Return [X, Y] of the center of cell containing provided text 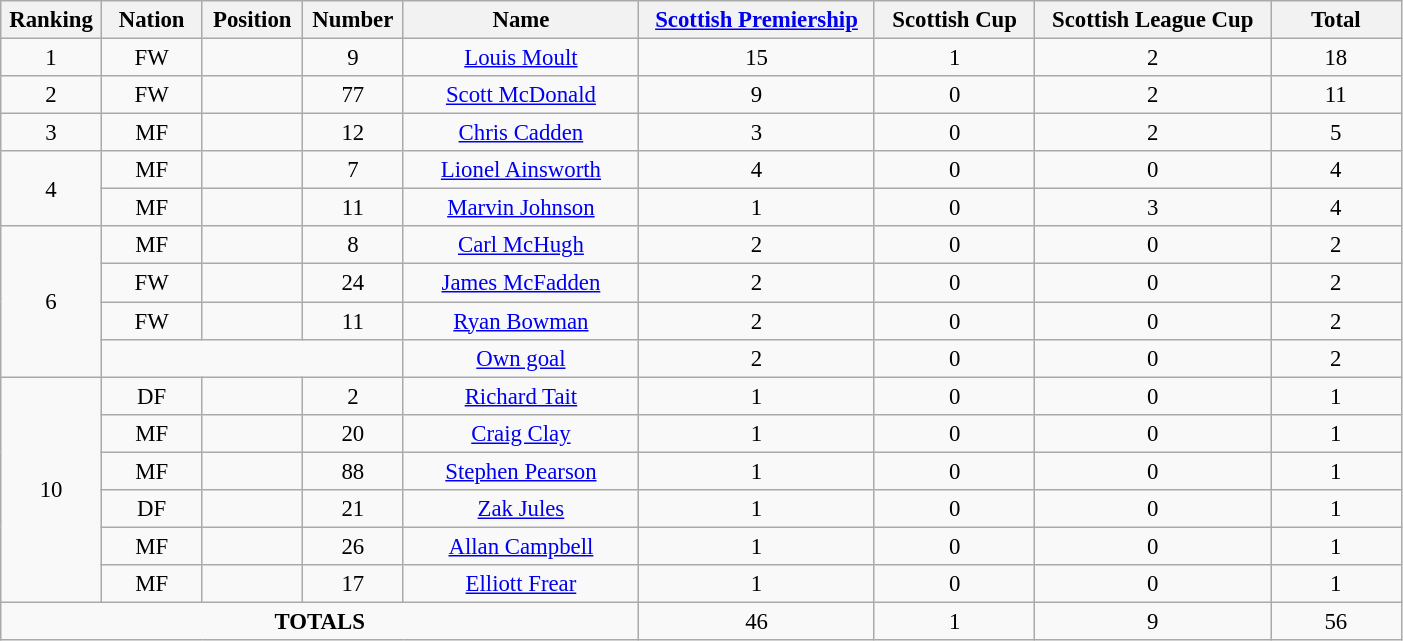
Total [1336, 20]
Chris Cadden [521, 133]
Own goal [521, 358]
Craig Clay [521, 433]
Lionel Ainsworth [521, 170]
Scottish League Cup [1153, 20]
Richard Tait [521, 396]
24 [354, 283]
56 [1336, 621]
Louis Moult [521, 58]
Ranking [52, 20]
26 [354, 546]
15 [757, 58]
Scottish Cup [954, 20]
12 [354, 133]
Scott McDonald [521, 95]
TOTALS [320, 621]
Marvin Johnson [521, 208]
20 [354, 433]
Carl McHugh [521, 245]
James McFadden [521, 283]
Allan Campbell [521, 546]
88 [354, 471]
7 [354, 170]
77 [354, 95]
Position [252, 20]
6 [52, 301]
8 [354, 245]
21 [354, 509]
10 [52, 490]
Scottish Premiership [757, 20]
Ryan Bowman [521, 321]
46 [757, 621]
Nation [152, 20]
18 [1336, 58]
Number [354, 20]
17 [354, 584]
5 [1336, 133]
Zak Jules [521, 509]
Name [521, 20]
Elliott Frear [521, 584]
Stephen Pearson [521, 471]
